Extract the [x, y] coordinate from the center of the cell holding the provided text.  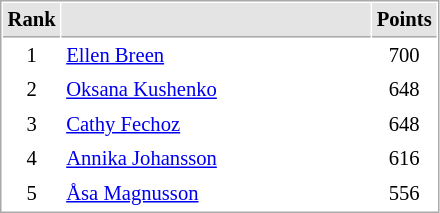
700 [404, 56]
2 [32, 90]
Oksana Kushenko [216, 90]
3 [32, 124]
4 [32, 158]
5 [32, 194]
Ellen Breen [216, 56]
Cathy Fechoz [216, 124]
Points [404, 20]
Åsa Magnusson [216, 194]
Annika Johansson [216, 158]
556 [404, 194]
616 [404, 158]
1 [32, 56]
Rank [32, 20]
